Return [X, Y] of the center of cell containing provided text 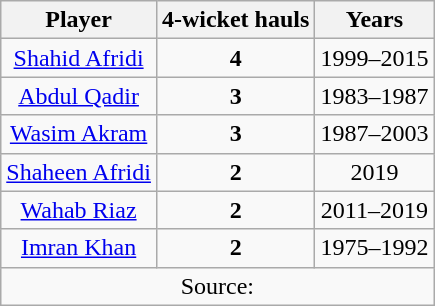
1975–1992 [374, 248]
2019 [374, 172]
Years [374, 20]
Player [79, 20]
Source: [218, 286]
1999–2015 [374, 58]
Wasim Akram [79, 134]
4-wicket hauls [235, 20]
Wahab Riaz [79, 210]
2011–2019 [374, 210]
Imran Khan [79, 248]
4 [235, 58]
Shaheen Afridi [79, 172]
Shahid Afridi [79, 58]
1987–2003 [374, 134]
1983–1987 [374, 96]
Abdul Qadir [79, 96]
